From the cell containing the given text, extract its center point as [X, Y] coordinate. 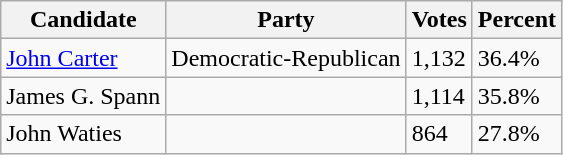
27.8% [516, 134]
Votes [439, 20]
36.4% [516, 58]
Candidate [84, 20]
John Carter [84, 58]
James G. Spann [84, 96]
864 [439, 134]
Democratic-Republican [286, 58]
1,114 [439, 96]
Party [286, 20]
John Waties [84, 134]
35.8% [516, 96]
1,132 [439, 58]
Percent [516, 20]
